Return the (x, y) coordinate for the center point of the cell that contains the specified text.  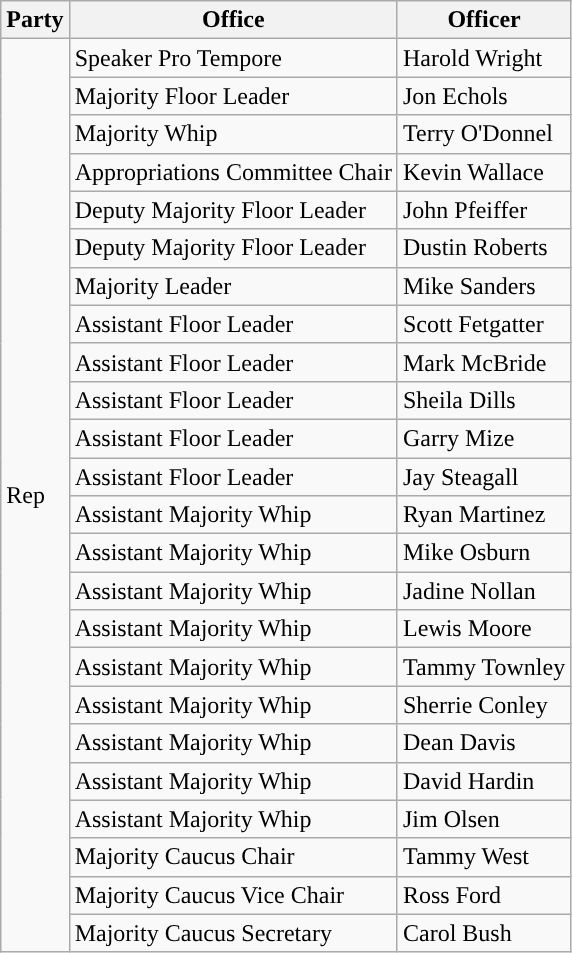
Carol Bush (484, 933)
Jay Steagall (484, 477)
Appropriations Committee Chair (233, 172)
Sherrie Conley (484, 705)
John Pfeiffer (484, 210)
Mike Sanders (484, 286)
Lewis Moore (484, 629)
Tammy Townley (484, 667)
Garry Mize (484, 438)
David Hardin (484, 781)
Dean Davis (484, 743)
Majority Caucus Chair (233, 857)
Harold Wright (484, 58)
Speaker Pro Tempore (233, 58)
Majority Caucus Secretary (233, 933)
Office (233, 20)
Kevin Wallace (484, 172)
Dustin Roberts (484, 248)
Jadine Nollan (484, 591)
Ryan Martinez (484, 515)
Majority Leader (233, 286)
Mark McBride (484, 362)
Ross Ford (484, 895)
Jim Olsen (484, 819)
Majority Caucus Vice Chair (233, 895)
Sheila Dills (484, 400)
Jon Echols (484, 96)
Rep (35, 496)
Officer (484, 20)
Party (35, 20)
Scott Fetgatter (484, 324)
Terry O'Donnel (484, 134)
Majority Whip (233, 134)
Mike Osburn (484, 553)
Majority Floor Leader (233, 96)
Tammy West (484, 857)
